Locate the cell with the specified text and output its [X, Y] center coordinate. 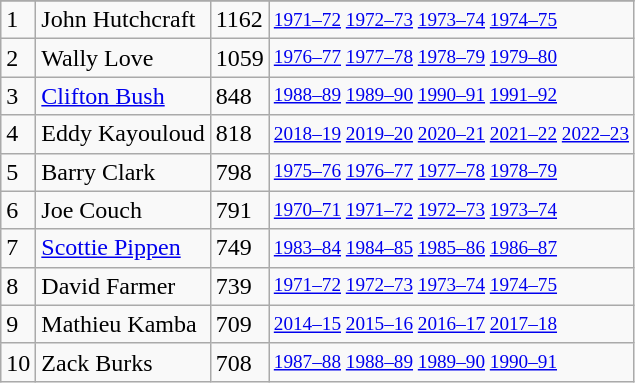
1983–84 1984–85 1985–86 1986–87 [451, 248]
John Hutchcraft [123, 20]
708 [240, 362]
10 [18, 362]
791 [240, 210]
798 [240, 172]
Barry Clark [123, 172]
9 [18, 324]
3 [18, 96]
1162 [240, 20]
Zack Burks [123, 362]
Scottie Pippen [123, 248]
1975–76 1976–77 1977–78 1978–79 [451, 172]
8 [18, 286]
709 [240, 324]
5 [18, 172]
4 [18, 134]
848 [240, 96]
2014–15 2015–16 2016–17 2017–18 [451, 324]
7 [18, 248]
Mathieu Kamba [123, 324]
1059 [240, 58]
David Farmer [123, 286]
6 [18, 210]
Clifton Bush [123, 96]
1988–89 1989–90 1990–91 1991–92 [451, 96]
1 [18, 20]
2 [18, 58]
739 [240, 286]
1987–88 1988–89 1989–90 1990–91 [451, 362]
Joe Couch [123, 210]
1976–77 1977–78 1978–79 1979–80 [451, 58]
749 [240, 248]
Eddy Kayouloud [123, 134]
2018–19 2019–20 2020–21 2021–22 2022–23 [451, 134]
1970–71 1971–72 1972–73 1973–74 [451, 210]
818 [240, 134]
Wally Love [123, 58]
